Pinpoint the cell where the given text exists, returning its (x, y) midpoint coordinate. 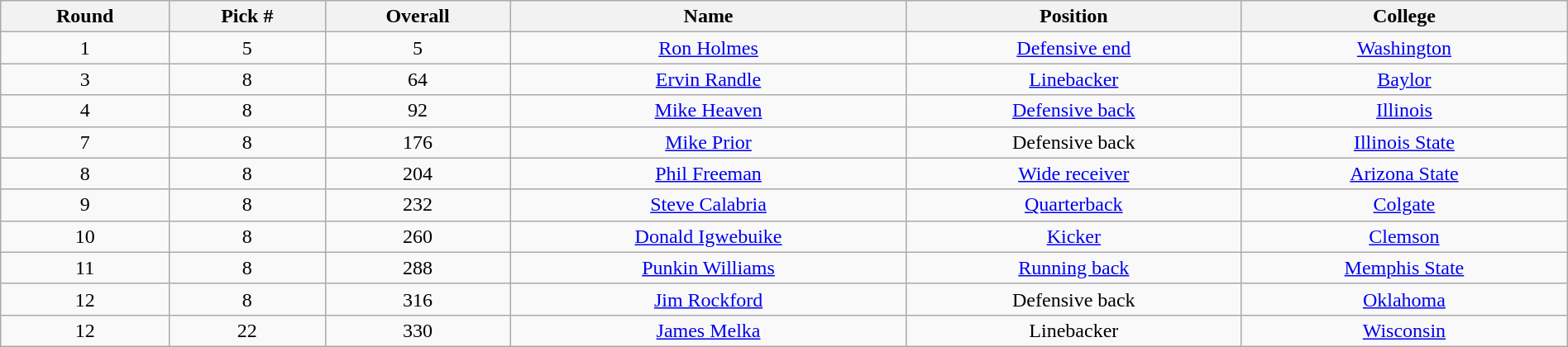
Name (708, 17)
Kicker (1073, 236)
Arizona State (1404, 173)
Ervin Randle (708, 79)
Illinois State (1404, 142)
Running back (1073, 268)
64 (418, 79)
204 (418, 173)
Wisconsin (1404, 330)
Phil Freeman (708, 173)
9 (85, 205)
330 (418, 330)
232 (418, 205)
3 (85, 79)
260 (418, 236)
Overall (418, 17)
Steve Calabria (708, 205)
Position (1073, 17)
Ron Holmes (708, 48)
Punkin Williams (708, 268)
22 (248, 330)
Illinois (1404, 111)
316 (418, 299)
Oklahoma (1404, 299)
James Melka (708, 330)
1 (85, 48)
Defensive end (1073, 48)
Mike Heaven (708, 111)
7 (85, 142)
10 (85, 236)
Wide receiver (1073, 173)
4 (85, 111)
Baylor (1404, 79)
Donald Igwebuike (708, 236)
Clemson (1404, 236)
Pick # (248, 17)
Round (85, 17)
92 (418, 111)
176 (418, 142)
Mike Prior (708, 142)
288 (418, 268)
College (1404, 17)
Colgate (1404, 205)
Quarterback (1073, 205)
Jim Rockford (708, 299)
Washington (1404, 48)
11 (85, 268)
Memphis State (1404, 268)
